Return the [X, Y] coordinate for the center point of the cell that contains the specified text.  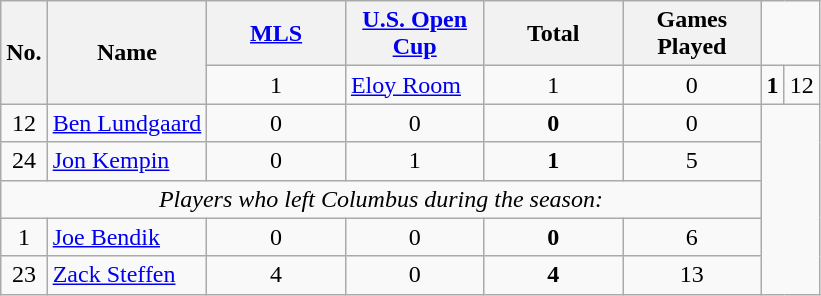
U.S. Open Cup [414, 34]
Total [554, 34]
Eloy Room [414, 85]
MLS [276, 34]
Ben Lundgaard [127, 123]
Jon Kempin [127, 161]
23 [24, 275]
24 [24, 161]
Joe Bendik [127, 237]
No. [24, 52]
13 [692, 275]
6 [692, 237]
Name [127, 52]
Players who left Columbus during the season: [381, 199]
Games Played [692, 34]
Zack Steffen [127, 275]
5 [692, 161]
